Extract the (X, Y) coordinate from the center of the cell holding the provided text.  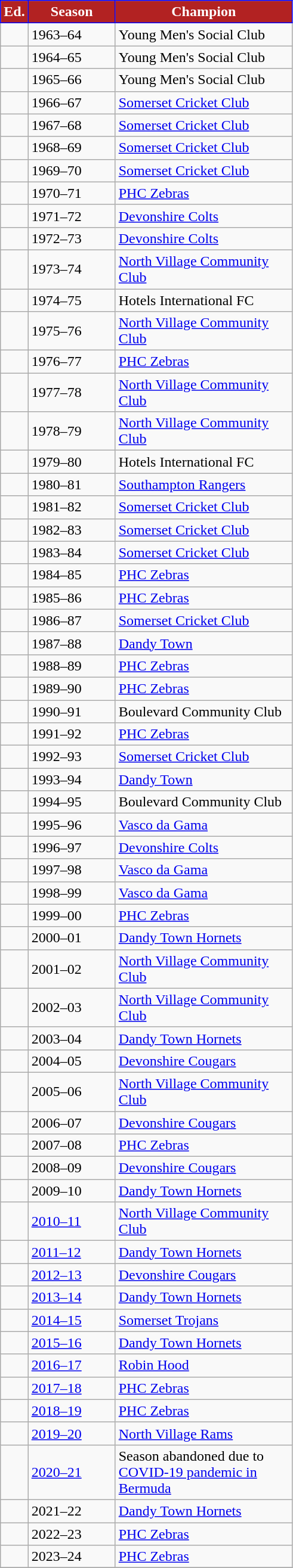
Southampton Rangers (203, 485)
Somerset Trojans (203, 1320)
1982–83 (72, 530)
1979–80 (72, 462)
North Village Rams (203, 1433)
1987–88 (72, 643)
2012–13 (72, 1275)
2022–23 (72, 1533)
1990–91 (72, 711)
2004–05 (72, 1061)
1999–00 (72, 915)
2015–16 (72, 1343)
1966–67 (72, 103)
2013–14 (72, 1297)
1993–94 (72, 780)
2009–10 (72, 1191)
1972–73 (72, 238)
1974–75 (72, 300)
1973–74 (72, 269)
1986–87 (72, 620)
2023–24 (72, 1557)
1997–98 (72, 870)
1969–70 (72, 170)
1965–66 (72, 80)
2020–21 (72, 1472)
1984–85 (72, 575)
1970–71 (72, 193)
1963–64 (72, 35)
2002–03 (72, 1007)
2003–04 (72, 1038)
Robin Hood (203, 1365)
2018–19 (72, 1411)
Season abandoned due to COVID-19 pandemic in Bermuda (203, 1472)
2016–17 (72, 1365)
2006–07 (72, 1122)
1995–96 (72, 825)
1988–89 (72, 666)
1992–93 (72, 757)
2007–08 (72, 1145)
2014–15 (72, 1320)
1985–86 (72, 598)
1996–97 (72, 847)
1991–92 (72, 734)
1964–65 (72, 57)
2010–11 (72, 1222)
1976–77 (72, 362)
Champion (203, 12)
2019–20 (72, 1433)
1980–81 (72, 485)
1983–84 (72, 552)
Season (72, 12)
1968–69 (72, 148)
2001–02 (72, 969)
1994–95 (72, 802)
2000–01 (72, 938)
1981–82 (72, 507)
2011–12 (72, 1252)
1978–79 (72, 431)
1975–76 (72, 331)
Ed. (14, 12)
1967–68 (72, 125)
1971–72 (72, 216)
1998–99 (72, 893)
2021–22 (72, 1511)
1977–78 (72, 392)
2017–18 (72, 1388)
2008–09 (72, 1168)
1989–90 (72, 688)
2005–06 (72, 1092)
